Identify which cell holds the provided text, then report its (x, y) central coordinate. 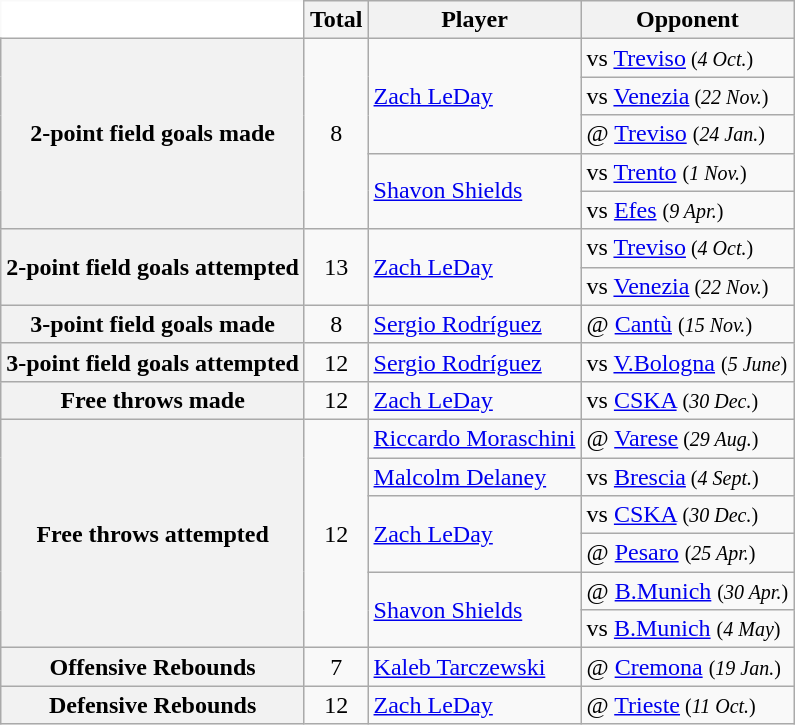
2-point field goals made (153, 134)
@ Cantù (15 Nov.) (688, 324)
@ B.Munich (30 Apr.) (688, 591)
Free throws attempted (153, 533)
Kaleb Tarczewski (474, 667)
@ Varese (29 Aug.) (688, 438)
vs V.Bologna (5 June) (688, 362)
Defensive Rebounds (153, 705)
@ Cremona (19 Jan.) (688, 667)
13 (336, 267)
vs B.Munich (4 May) (688, 629)
Player (474, 20)
Offensive Rebounds (153, 667)
Opponent (688, 20)
vs Trento (1 Nov.) (688, 172)
7 (336, 667)
@ Treviso (24 Jan.) (688, 134)
Total (336, 20)
@ Pesaro (25 Apr.) (688, 553)
2-point field goals attempted (153, 267)
Free throws made (153, 400)
@ Trieste (11 Oct.) (688, 705)
3-point field goals made (153, 324)
3-point field goals attempted (153, 362)
vs Efes (9 Apr.) (688, 210)
Malcolm Delaney (474, 477)
vs Brescia (4 Sept.) (688, 477)
Riccardo Moraschini (474, 438)
